Search for the cell housing the specified text and yield its (X, Y) center coordinate. 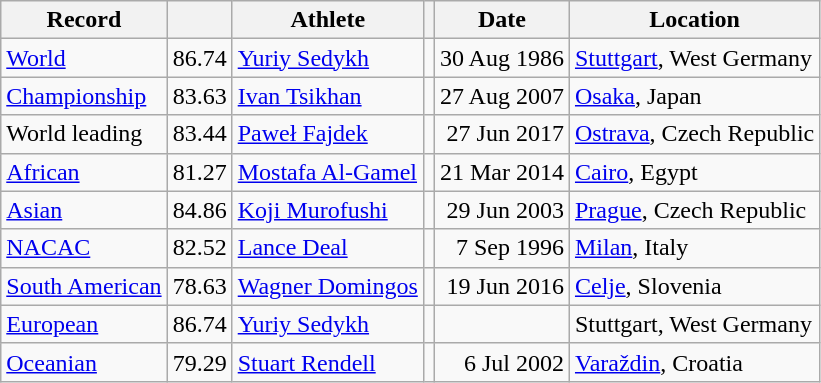
27 Aug 2007 (502, 96)
European (84, 324)
Stuart Rendell (328, 362)
82.52 (200, 248)
Wagner Domingos (328, 286)
Oceanian (84, 362)
Milan, Italy (694, 248)
78.63 (200, 286)
Paweł Fajdek (328, 134)
Date (502, 20)
Championship (84, 96)
81.27 (200, 172)
Osaka, Japan (694, 96)
Cairo, Egypt (694, 172)
Ostrava, Czech Republic (694, 134)
79.29 (200, 362)
Varaždin, Croatia (694, 362)
84.86 (200, 210)
Mostafa Al-Gamel (328, 172)
83.63 (200, 96)
World leading (84, 134)
Record (84, 20)
6 Jul 2002 (502, 362)
Celje, Slovenia (694, 286)
Lance Deal (328, 248)
South American (84, 286)
World (84, 58)
27 Jun 2017 (502, 134)
African (84, 172)
Ivan Tsikhan (328, 96)
19 Jun 2016 (502, 286)
30 Aug 1986 (502, 58)
Koji Murofushi (328, 210)
21 Mar 2014 (502, 172)
Location (694, 20)
Asian (84, 210)
83.44 (200, 134)
7 Sep 1996 (502, 248)
Prague, Czech Republic (694, 210)
29 Jun 2003 (502, 210)
NACAC (84, 248)
Athlete (328, 20)
